Return the [x, y] coordinate for the center point of the cell that contains the specified text.  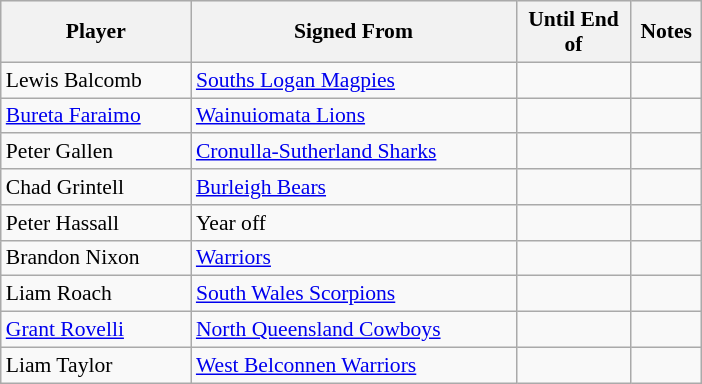
Wainuiomata Lions [354, 116]
North Queensland Cowboys [354, 330]
Liam Taylor [96, 365]
Player [96, 32]
Burleigh Bears [354, 187]
West Belconnen Warriors [354, 365]
Peter Gallen [96, 152]
Until End of [574, 32]
Lewis Balcomb [96, 80]
Chad Grintell [96, 187]
Cronulla-Sutherland Sharks [354, 152]
South Wales Scorpions [354, 294]
Liam Roach [96, 294]
Brandon Nixon [96, 258]
Grant Rovelli [96, 330]
Notes [666, 32]
Bureta Faraimo [96, 116]
Souths Logan Magpies [354, 80]
Peter Hassall [96, 223]
Year off [354, 223]
Signed From [354, 32]
Warriors [354, 258]
